Search for the cell housing the specified text and yield its (X, Y) center coordinate. 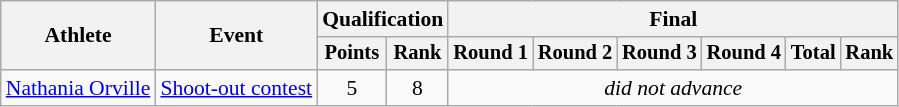
Final (673, 19)
Nathania Orville (78, 88)
Shoot-out contest (236, 88)
Round 3 (659, 54)
8 (417, 88)
Round 4 (744, 54)
Round 1 (490, 54)
Athlete (78, 36)
Total (814, 54)
Qualification (382, 19)
did not advance (673, 88)
5 (352, 88)
Points (352, 54)
Event (236, 36)
Round 2 (575, 54)
